Extract the [x, y] coordinate from the center of the cell holding the provided text.  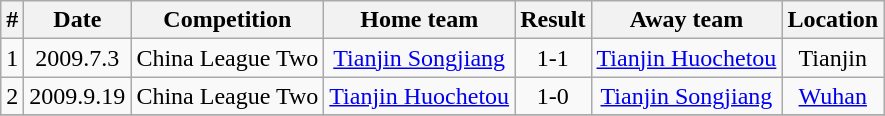
Wuhan [833, 96]
2 [12, 96]
# [12, 20]
1-1 [553, 58]
Location [833, 20]
1-0 [553, 96]
1 [12, 58]
2009.7.3 [78, 58]
Result [553, 20]
Competition [228, 20]
Home team [420, 20]
Away team [686, 20]
2009.9.19 [78, 96]
Tianjin [833, 58]
Date [78, 20]
